Capture the cell that displays the provided text and extract its (x, y) central coordinate. 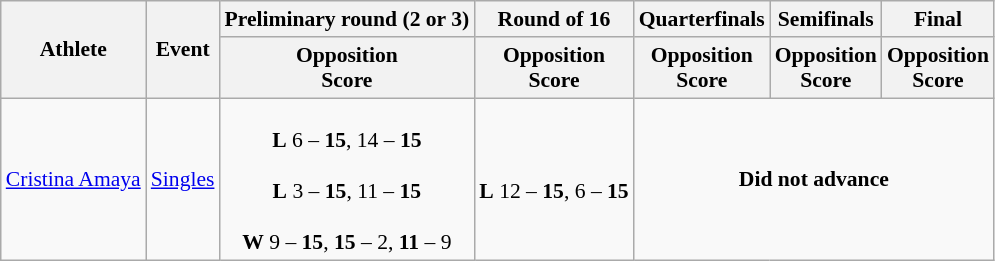
Preliminary round (2 or 3) (346, 19)
Semifinals (826, 19)
Singles (183, 180)
Quarterfinals (702, 19)
L 12 – 15, 6 – 15 (554, 180)
Round of 16 (554, 19)
Event (183, 50)
L 6 – 15, 14 – 15L 3 – 15, 11 – 15W 9 – 15, 15 – 2, 11 – 9 (346, 180)
Cristina Amaya (74, 180)
Athlete (74, 50)
Did not advance (814, 180)
Final (938, 19)
